Capture the cell that displays the provided text and extract its [X, Y] central coordinate. 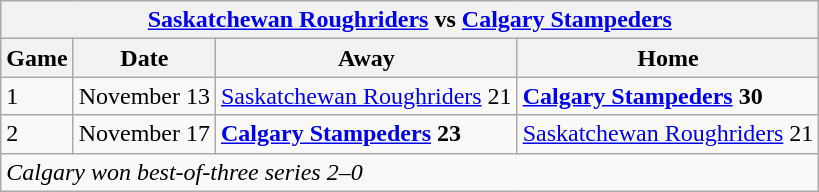
November 13 [144, 96]
Home [668, 58]
Calgary Stampeders 30 [668, 96]
Date [144, 58]
Calgary Stampeders 23 [366, 134]
Calgary won best-of-three series 2–0 [410, 172]
1 [37, 96]
Away [366, 58]
November 17 [144, 134]
2 [37, 134]
Saskatchewan Roughriders vs Calgary Stampeders [410, 20]
Game [37, 58]
